From the cell containing the given text, extract its center point as (X, Y) coordinate. 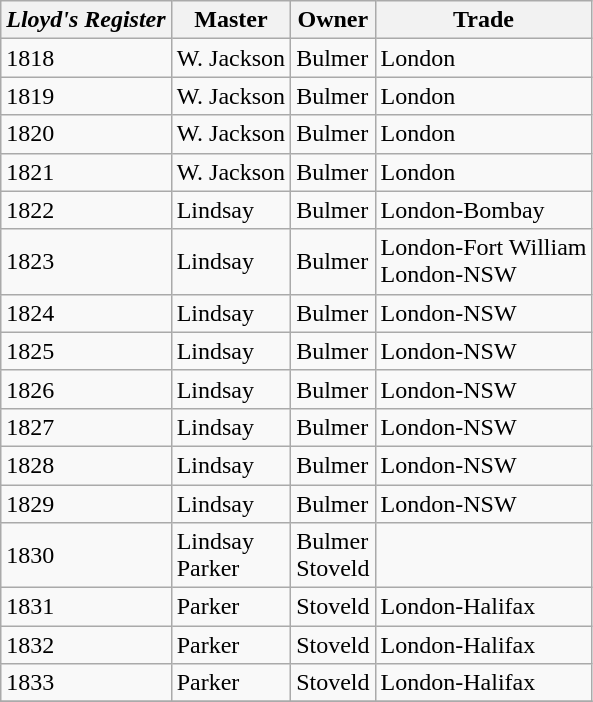
1827 (86, 427)
1821 (86, 172)
Owner (333, 20)
Lindsay Parker (231, 556)
1828 (86, 465)
1818 (86, 58)
London-Fort WilliamLondon-NSW (484, 262)
1819 (86, 96)
Bulmer Stoveld (333, 556)
1833 (86, 683)
1831 (86, 607)
1830 (86, 556)
Master (231, 20)
London-Bombay (484, 210)
1820 (86, 134)
1829 (86, 503)
1832 (86, 645)
Lloyd's Register (86, 20)
1823 (86, 262)
Trade (484, 20)
1825 (86, 351)
1826 (86, 389)
1824 (86, 313)
1822 (86, 210)
